Provide the [X, Y] coordinate of the cell's center where the given text is located.  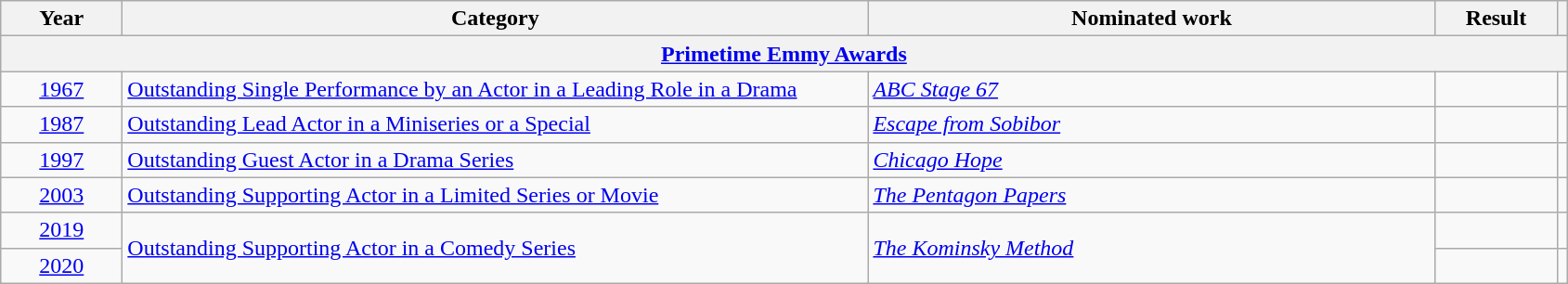
Outstanding Guest Actor in a Drama Series [496, 160]
2019 [61, 230]
Primetime Emmy Awards [784, 54]
Result [1497, 19]
Outstanding Lead Actor in a Miniseries or a Special [496, 124]
2003 [61, 195]
1987 [61, 124]
Nominated work [1151, 19]
1967 [61, 89]
The Kominsky Method [1151, 248]
Outstanding Supporting Actor in a Limited Series or Movie [496, 195]
The Pentagon Papers [1151, 195]
Category [496, 19]
2020 [61, 265]
Escape from Sobibor [1151, 124]
Year [61, 19]
Chicago Hope [1151, 160]
Outstanding Supporting Actor in a Comedy Series [496, 248]
Outstanding Single Performance by an Actor in a Leading Role in a Drama [496, 89]
1997 [61, 160]
ABC Stage 67 [1151, 89]
